For the text-containing cell, return its midpoint in [X, Y] coordinate format. 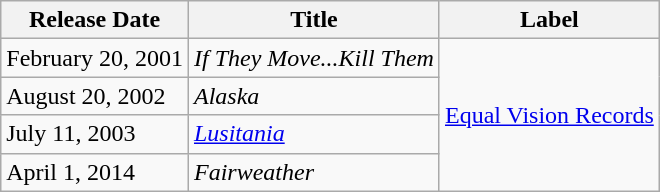
Release Date [95, 20]
July 11, 2003 [95, 134]
August 20, 2002 [95, 96]
February 20, 2001 [95, 58]
Alaska [314, 96]
Equal Vision Records [549, 115]
Label [549, 20]
April 1, 2014 [95, 172]
Fairweather [314, 172]
Title [314, 20]
If They Move...Kill Them [314, 58]
Lusitania [314, 134]
